Pinpoint the cell where the given text exists, returning its (X, Y) midpoint coordinate. 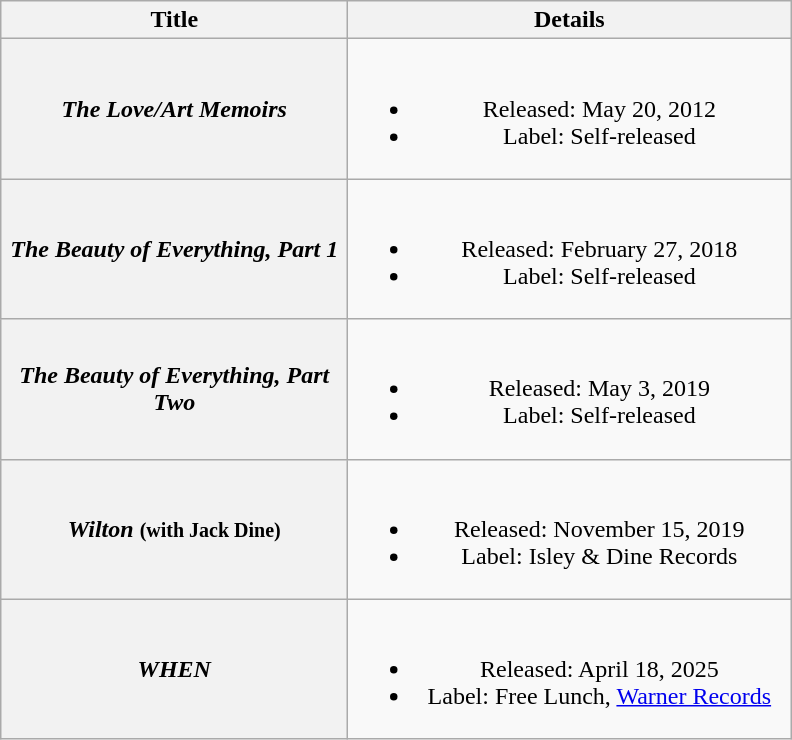
The Beauty of Everything, Part Two (174, 389)
Wilton (with Jack Dine) (174, 529)
Details (570, 20)
Title (174, 20)
Released: May 3, 2019Label: Self-released (570, 389)
Released: November 15, 2019Label: Isley & Dine Records (570, 529)
Released: April 18, 2025Label: Free Lunch, Warner Records (570, 669)
Released: February 27, 2018Label: Self-released (570, 249)
The Love/Art Memoirs (174, 109)
The Beauty of Everything, Part 1 (174, 249)
Released: May 20, 2012Label: Self-released (570, 109)
WHEN (174, 669)
